Locate the cell with the specified text and output its (x, y) center coordinate. 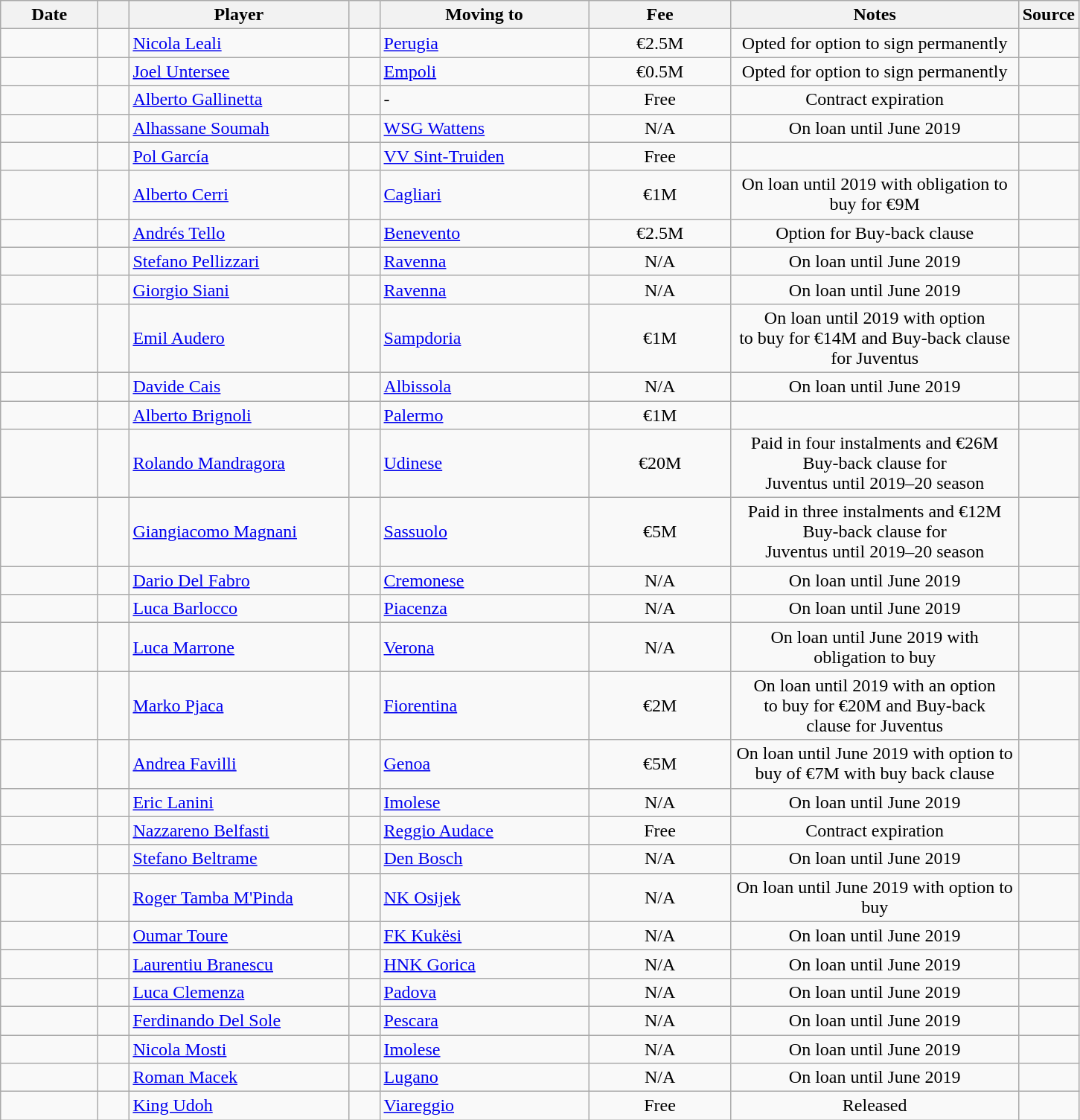
Verona (484, 647)
Ferdinando Del Sole (239, 1020)
Davide Cais (239, 386)
Alberto Brignoli (239, 415)
Source (1048, 15)
€2M (659, 705)
Oumar Toure (239, 935)
Joel Untersee (239, 71)
Giorgio Siani (239, 289)
Cremonese (484, 580)
Fiorentina (484, 705)
Paid in four instalments and €26MBuy-back clause forJuventus until 2019–20 season (875, 464)
Player (239, 15)
Sampdoria (484, 338)
Padova (484, 992)
Nicola Leali (239, 43)
Empoli (484, 71)
On loan until June 2019 with option to buy of €7M with buy back clause (875, 764)
HNK Gorica (484, 964)
On loan until 2019 with obligation to buy for €9M (875, 195)
Andrea Favilli (239, 764)
Den Bosch (484, 859)
On loan until 2019 with option to buy for €14M and Buy-back clause for Juventus (875, 338)
VV Sint-Truiden (484, 156)
Viareggio (484, 1106)
On loan until June 2019 with obligation to buy (875, 647)
Luca Clemenza (239, 992)
NK Osijek (484, 897)
Rolando Mandragora (239, 464)
FK Kukësi (484, 935)
Pescara (484, 1020)
Benevento (484, 233)
Laurentiu Branescu (239, 964)
Dario Del Fabro (239, 580)
Pol García (239, 156)
Option for Buy-back clause (875, 233)
Fee (659, 15)
Sassuolo (484, 532)
Perugia (484, 43)
€20M (659, 464)
King Udoh (239, 1106)
Reggio Audace (484, 831)
Udinese (484, 464)
Genoa (484, 764)
Andrés Tello (239, 233)
Luca Marrone (239, 647)
Stefano Beltrame (239, 859)
Piacenza (484, 609)
- (484, 100)
On loan until June 2019 with option to buy (875, 897)
Roger Tamba M'Pinda (239, 897)
Stefano Pellizzari (239, 261)
€0.5M (659, 71)
Date (49, 15)
Albissola (484, 386)
Released (875, 1106)
Alberto Cerri (239, 195)
Nicola Mosti (239, 1049)
On loan until 2019 with an option to buy for €20M and Buy-back clause for Juventus (875, 705)
Luca Barlocco (239, 609)
Roman Macek (239, 1078)
Giangiacomo Magnani (239, 532)
Cagliari (484, 195)
Lugano (484, 1078)
Alhassane Soumah (239, 128)
WSG Wattens (484, 128)
Notes (875, 15)
Alberto Gallinetta (239, 100)
Eric Lanini (239, 802)
Moving to (484, 15)
Nazzareno Belfasti (239, 831)
Palermo (484, 415)
Marko Pjaca (239, 705)
Emil Audero (239, 338)
Paid in three instalments and €12MBuy-back clause forJuventus until 2019–20 season (875, 532)
